Find where the given text appears and provide that cell's center as [x, y] coordinate. 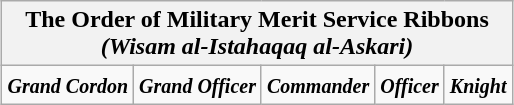
Knight [478, 85]
Commander [318, 85]
Officer [410, 85]
The Order of Military Merit Service Ribbons(Wisam al-Istahaqaq al-Askari) [257, 34]
Grand Cordon [68, 85]
Grand Officer [198, 85]
